From the cell containing the given text, extract its center point as (X, Y) coordinate. 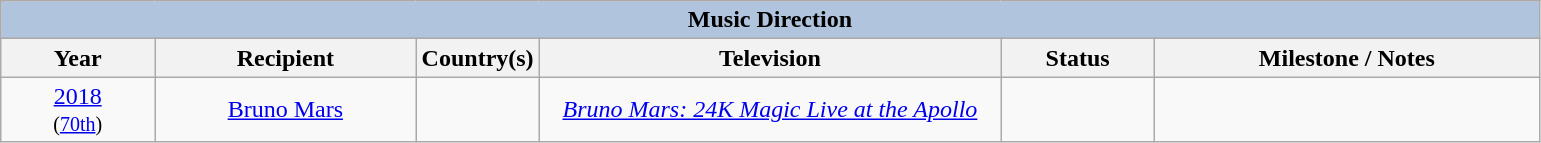
Television (770, 58)
Recipient (286, 58)
Milestone / Notes (1346, 58)
2018(70th) (78, 110)
Bruno Mars (286, 110)
Bruno Mars: 24K Magic Live at the Apollo (770, 110)
Country(s) (478, 58)
Status (1078, 58)
Music Direction (770, 20)
Year (78, 58)
